Find where the given text appears and provide that cell's center as [x, y] coordinate. 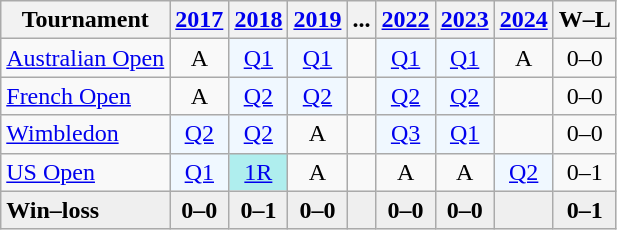
Australian Open [86, 58]
1R [258, 172]
W–L [584, 20]
French Open [86, 96]
Q3 [406, 134]
Tournament [86, 20]
2024 [524, 20]
Win–loss [86, 210]
2018 [258, 20]
2022 [406, 20]
2023 [464, 20]
2019 [318, 20]
2017 [200, 20]
Wimbledon [86, 134]
... [362, 20]
US Open [86, 172]
